Return the (x, y) coordinate for the center point of the cell that contains the specified text.  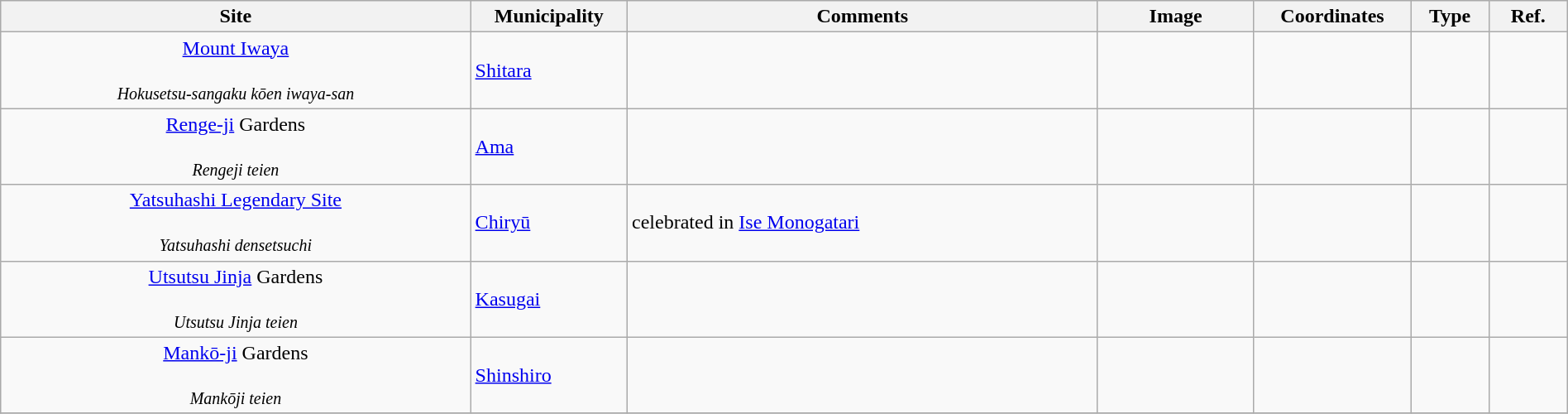
Renge-ji GardensRengeji teien (236, 147)
Site (236, 17)
Ref. (1528, 17)
Kasugai (549, 299)
Shinshiro (549, 375)
Image (1176, 17)
Shitara (549, 70)
Comments (863, 17)
Type (1451, 17)
Mount IwayaHokusetsu-sangaku kōen iwaya-san (236, 70)
Municipality (549, 17)
Ama (549, 147)
Utsutsu Jinja GardensUtsutsu Jinja teien (236, 299)
Chiryū (549, 223)
Yatsuhashi Legendary SiteYatsuhashi densetsuchi (236, 223)
Mankō-ji GardensMankōji teien (236, 375)
Coordinates (1331, 17)
celebrated in Ise Monogatari (863, 223)
